Search for the cell housing the specified text and yield its [x, y] center coordinate. 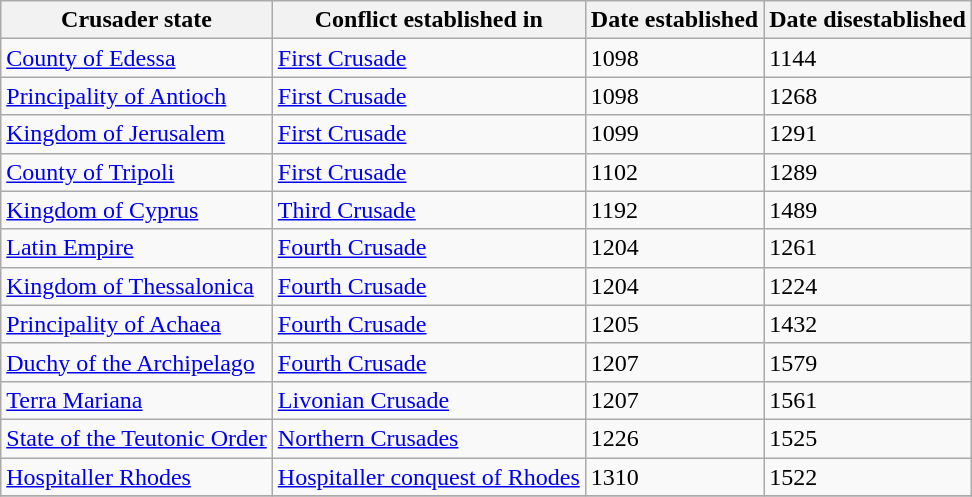
Hospitaller conquest of Rhodes [428, 477]
Date established [674, 20]
1522 [868, 477]
Kingdom of Thessalonica [137, 286]
1192 [674, 210]
1261 [868, 248]
County of Edessa [137, 58]
1268 [868, 96]
1291 [868, 134]
1579 [868, 362]
Livonian Crusade [428, 400]
Conflict established in [428, 20]
Hospitaller Rhodes [137, 477]
State of the Teutonic Order [137, 438]
1205 [674, 324]
1102 [674, 172]
1561 [868, 400]
1144 [868, 58]
Kingdom of Cyprus [137, 210]
Latin Empire [137, 248]
1525 [868, 438]
Northern Crusades [428, 438]
County of Tripoli [137, 172]
Duchy of the Archipelago [137, 362]
Principality of Achaea [137, 324]
1432 [868, 324]
1226 [674, 438]
Date disestablished [868, 20]
1099 [674, 134]
1489 [868, 210]
1289 [868, 172]
Crusader state [137, 20]
Kingdom of Jerusalem [137, 134]
Terra Mariana [137, 400]
1224 [868, 286]
Principality of Antioch [137, 96]
Third Crusade [428, 210]
1310 [674, 477]
